Return the (x, y) coordinate for the center point of the cell that contains the specified text.  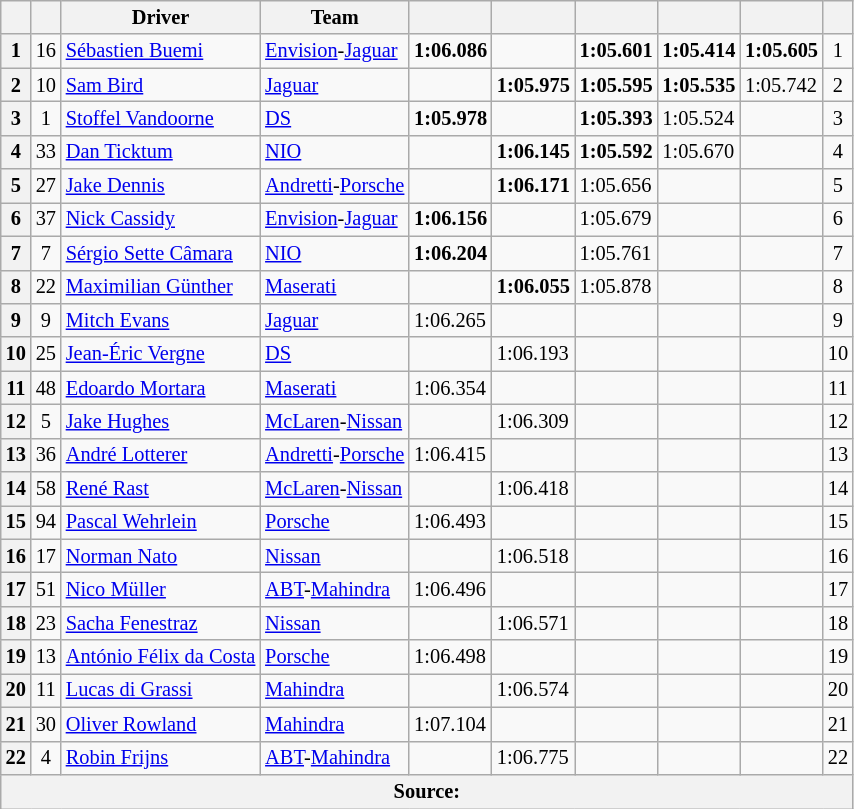
1:06.265 (450, 320)
1:05.978 (450, 118)
António Félix da Costa (160, 657)
Sacha Fenestraz (160, 623)
Dan Ticktum (160, 152)
1:06.571 (534, 623)
Jake Hughes (160, 421)
36 (46, 455)
1:06.496 (450, 589)
1:06.171 (534, 186)
1:06.354 (450, 388)
1:07.104 (450, 724)
94 (46, 522)
Lucas di Grassi (160, 690)
37 (46, 219)
Jake Dennis (160, 186)
1:06.156 (450, 219)
Norman Nato (160, 556)
1:05.524 (698, 118)
1:06.418 (534, 489)
1:05.878 (616, 287)
25 (46, 354)
1:05.595 (616, 85)
1:05.670 (698, 152)
1:06.518 (534, 556)
48 (46, 388)
33 (46, 152)
Sérgio Sette Câmara (160, 253)
23 (46, 623)
1:05.679 (616, 219)
1:06.574 (534, 690)
1:05.761 (616, 253)
30 (46, 724)
Team (334, 17)
Stoffel Vandoorne (160, 118)
1:05.975 (534, 85)
1:05.605 (782, 51)
Robin Frijns (160, 758)
Nico Müller (160, 589)
1:06.415 (450, 455)
Edoardo Mortara (160, 388)
Driver (160, 17)
1:05.742 (782, 85)
Mitch Evans (160, 320)
1:06.204 (450, 253)
Pascal Wehrlein (160, 522)
Oliver Rowland (160, 724)
1:05.535 (698, 85)
1:05.414 (698, 51)
27 (46, 186)
1:05.601 (616, 51)
René Rast (160, 489)
51 (46, 589)
1:05.592 (616, 152)
Source: (427, 791)
1:05.656 (616, 186)
1:06.055 (534, 287)
1:05.393 (616, 118)
Sam Bird (160, 85)
1:06.309 (534, 421)
André Lotterer (160, 455)
1:06.775 (534, 758)
1:06.086 (450, 51)
1:06.193 (534, 354)
Maximilian Günther (160, 287)
1:06.493 (450, 522)
1:06.145 (534, 152)
1:06.498 (450, 657)
58 (46, 489)
Nick Cassidy (160, 219)
Jean-Éric Vergne (160, 354)
Sébastien Buemi (160, 51)
